Return the (x, y) coordinate for the center point of the cell that contains the specified text.  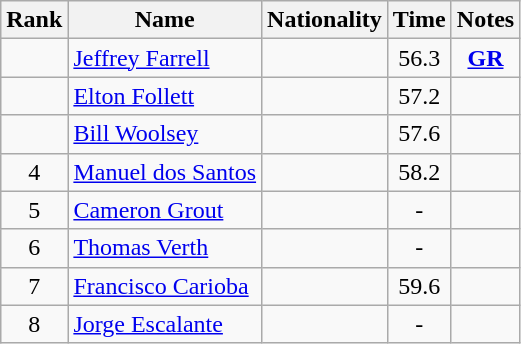
Nationality (325, 20)
6 (34, 248)
Time (419, 20)
Jeffrey Farrell (165, 58)
GR (485, 58)
57.2 (419, 96)
8 (34, 324)
56.3 (419, 58)
Rank (34, 20)
7 (34, 286)
Cameron Grout (165, 210)
Thomas Verth (165, 248)
Bill Woolsey (165, 134)
5 (34, 210)
59.6 (419, 286)
Notes (485, 20)
Manuel dos Santos (165, 172)
Elton Follett (165, 96)
57.6 (419, 134)
4 (34, 172)
58.2 (419, 172)
Francisco Carioba (165, 286)
Jorge Escalante (165, 324)
Name (165, 20)
